Return the (X, Y) coordinate for the center point of the cell that contains the specified text.  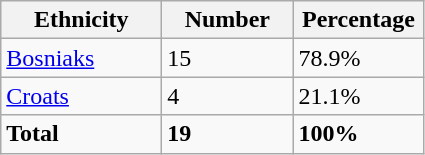
Total (82, 134)
21.1% (358, 96)
4 (228, 96)
Number (228, 20)
100% (358, 134)
78.9% (358, 58)
Ethnicity (82, 20)
Croats (82, 96)
15 (228, 58)
Percentage (358, 20)
Bosniaks (82, 58)
19 (228, 134)
